Identify which cell holds the provided text, then report its (X, Y) central coordinate. 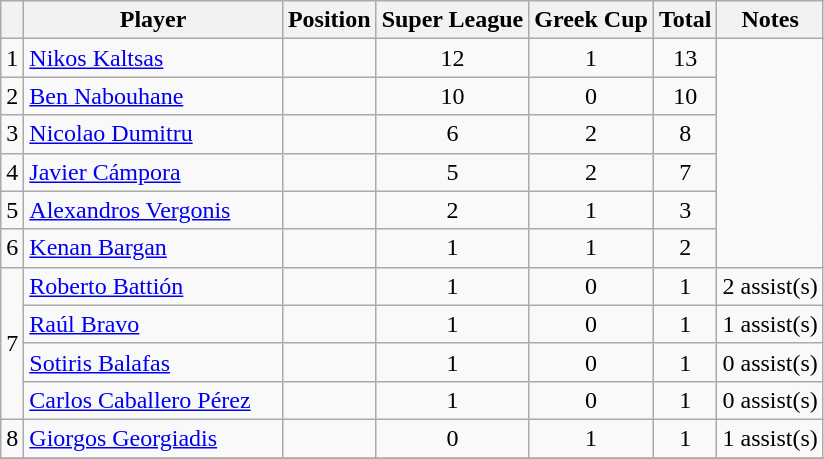
Sotiris Balafas (154, 362)
Carlos Caballero Pérez (154, 400)
Giorgos Georgiadis (154, 438)
12 (452, 58)
Kenan Bargan (154, 248)
Roberto Battión (154, 286)
Ben Nabouhane (154, 96)
13 (685, 58)
Notes (770, 20)
2 assist(s) (770, 286)
4 (12, 172)
Super League (452, 20)
Nicolao Dumitru (154, 134)
Player (154, 20)
Raúl Bravo (154, 324)
Position (329, 20)
Total (685, 20)
Nikos Kaltsas (154, 58)
Greek Cup (592, 20)
Javier Cámpora (154, 172)
Alexandros Vergonis (154, 210)
